Detect which cell encompasses the target text, then output its (X, Y) center coordinate. 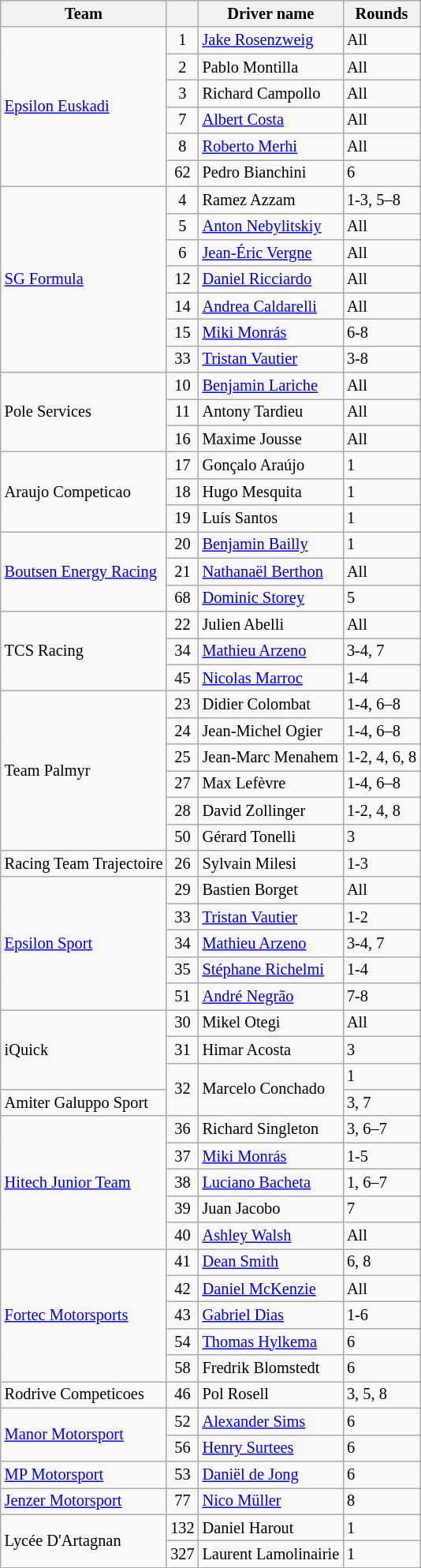
Team Palmyr (84, 770)
Luciano Bacheta (271, 1182)
Rodrive Competicoes (84, 1394)
Pole Services (84, 412)
41 (182, 1262)
132 (182, 1528)
1-6 (382, 1315)
Driver name (271, 13)
Gonçalo Araújo (271, 465)
Hitech Junior Team (84, 1182)
Dean Smith (271, 1262)
327 (182, 1554)
25 (182, 758)
12 (182, 279)
Roberto Merhi (271, 147)
1-2 (382, 917)
Anton Nebylitskiy (271, 226)
21 (182, 571)
3, 7 (382, 1102)
Alexander Sims (271, 1421)
Racing Team Trajectoire (84, 863)
Daniel Harout (271, 1528)
28 (182, 810)
24 (182, 731)
6, 8 (382, 1262)
Nicolas Marroc (271, 678)
38 (182, 1182)
1-2, 4, 8 (382, 810)
Epsilon Euskadi (84, 107)
14 (182, 306)
45 (182, 678)
50 (182, 837)
Fredrik Blomstedt (271, 1368)
MP Motorsport (84, 1474)
3-8 (382, 359)
4 (182, 200)
Jean-Éric Vergne (271, 253)
Jenzer Motorsport (84, 1501)
16 (182, 439)
iQuick (84, 1050)
Juan Jacobo (271, 1209)
1-5 (382, 1156)
68 (182, 598)
Henry Surtees (271, 1448)
Dominic Storey (271, 598)
40 (182, 1236)
SG Formula (84, 279)
Team (84, 13)
19 (182, 518)
Didier Colombat (271, 704)
Thomas Hylkema (271, 1342)
Rounds (382, 13)
Andrea Caldarelli (271, 306)
Marcelo Conchado (271, 1089)
77 (182, 1501)
6-8 (382, 332)
22 (182, 624)
Laurent Lamolinairie (271, 1554)
Fortec Motorsports (84, 1315)
2 (182, 67)
Hugo Mesquita (271, 492)
58 (182, 1368)
Pablo Montilla (271, 67)
Sylvain Milesi (271, 863)
André Negrão (271, 997)
Jean-Michel Ogier (271, 731)
Manor Motorsport (84, 1435)
1, 6–7 (382, 1182)
11 (182, 412)
54 (182, 1342)
Boutsen Energy Racing (84, 571)
42 (182, 1289)
Maxime Jousse (271, 439)
Daniël de Jong (271, 1474)
3, 5, 8 (382, 1394)
18 (182, 492)
36 (182, 1129)
Jake Rosenzweig (271, 40)
15 (182, 332)
Albert Costa (271, 120)
Pol Rosell (271, 1394)
Araujo Competicao (84, 491)
26 (182, 863)
52 (182, 1421)
Himar Acosta (271, 1050)
Richard Campollo (271, 93)
46 (182, 1394)
Daniel McKenzie (271, 1289)
Julien Abelli (271, 624)
Ramez Azzam (271, 200)
Jean-Marc Menahem (271, 758)
17 (182, 465)
39 (182, 1209)
35 (182, 970)
Amiter Galuppo Sport (84, 1102)
Gabriel Dias (271, 1315)
Benjamin Lariche (271, 386)
20 (182, 544)
10 (182, 386)
31 (182, 1050)
Ashley Walsh (271, 1236)
Lycée D'Artagnan (84, 1540)
51 (182, 997)
Richard Singleton (271, 1129)
30 (182, 1023)
53 (182, 1474)
27 (182, 784)
Daniel Ricciardo (271, 279)
37 (182, 1156)
David Zollinger (271, 810)
1-2, 4, 6, 8 (382, 758)
43 (182, 1315)
3, 6–7 (382, 1129)
1-3, 5–8 (382, 200)
Bastien Borget (271, 890)
29 (182, 890)
TCS Racing (84, 650)
Stéphane Richelmi (271, 970)
Mikel Otegi (271, 1023)
Pedro Bianchini (271, 173)
Antony Tardieu (271, 412)
Nathanaël Berthon (271, 571)
56 (182, 1448)
Max Lefèvre (271, 784)
Gérard Tonelli (271, 837)
7-8 (382, 997)
Luís Santos (271, 518)
32 (182, 1089)
1-3 (382, 863)
23 (182, 704)
Benjamin Bailly (271, 544)
Nico Müller (271, 1501)
62 (182, 173)
Epsilon Sport (84, 943)
